Find where the given text appears and provide that cell's center as [X, Y] coordinate. 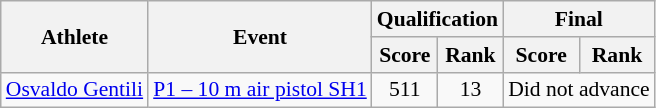
511 [405, 90]
Qualification [438, 19]
13 [470, 90]
Final [579, 19]
Event [260, 36]
Athlete [74, 36]
P1 – 10 m air pistol SH1 [260, 90]
Osvaldo Gentili [74, 90]
Did not advance [579, 90]
